Detect which cell encompasses the target text, then output its [X, Y] center coordinate. 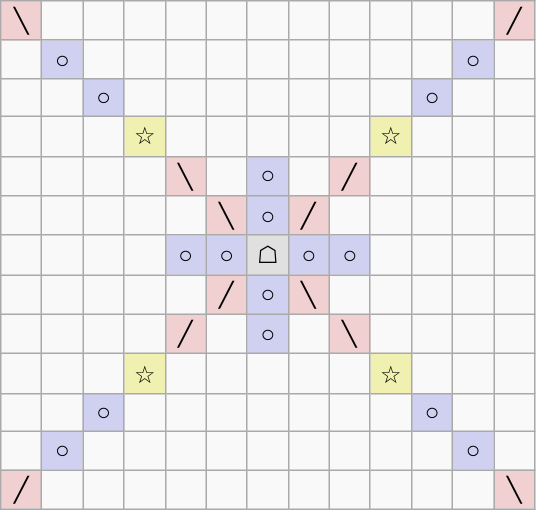
☖ [268, 255]
